For the text-containing cell, return its midpoint in (X, Y) coordinate format. 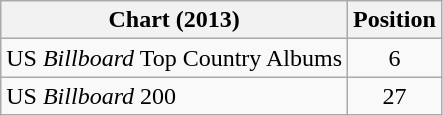
Position (395, 20)
27 (395, 96)
US Billboard Top Country Albums (174, 58)
6 (395, 58)
US Billboard 200 (174, 96)
Chart (2013) (174, 20)
